Pinpoint the cell where the given text exists, returning its (x, y) midpoint coordinate. 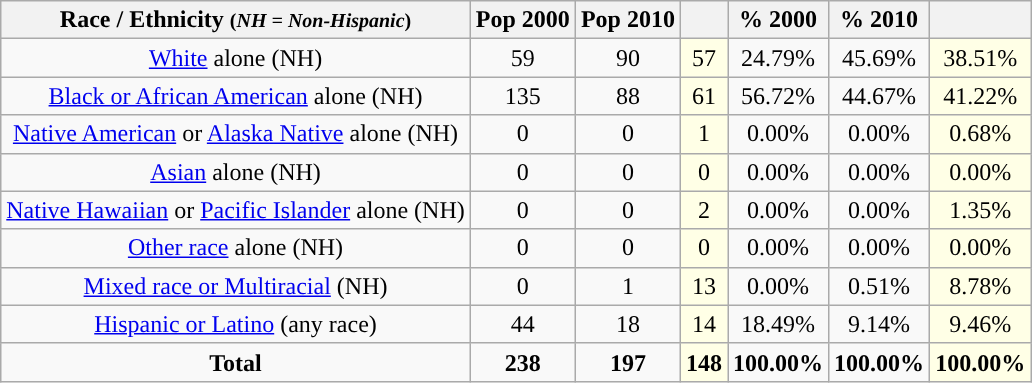
57 (704, 58)
41.22% (980, 96)
Mixed race or Multiracial (NH) (236, 286)
Native Hawaiian or Pacific Islander alone (NH) (236, 210)
24.79% (778, 58)
59 (522, 58)
18.49% (778, 324)
197 (628, 362)
148 (704, 362)
Pop 2000 (522, 20)
Total (236, 362)
13 (704, 286)
0.68% (980, 134)
90 (628, 58)
% 2000 (778, 20)
Black or African American alone (NH) (236, 96)
61 (704, 96)
38.51% (980, 58)
1.35% (980, 210)
135 (522, 96)
% 2010 (880, 20)
9.46% (980, 324)
Other race alone (NH) (236, 248)
Race / Ethnicity (NH = Non-Hispanic) (236, 20)
18 (628, 324)
8.78% (980, 286)
14 (704, 324)
44 (522, 324)
88 (628, 96)
Pop 2010 (628, 20)
Hispanic or Latino (any race) (236, 324)
56.72% (778, 96)
Asian alone (NH) (236, 172)
45.69% (880, 58)
2 (704, 210)
9.14% (880, 324)
0.51% (880, 286)
White alone (NH) (236, 58)
238 (522, 362)
Native American or Alaska Native alone (NH) (236, 134)
44.67% (880, 96)
